Identify which cell holds the provided text, then report its (x, y) central coordinate. 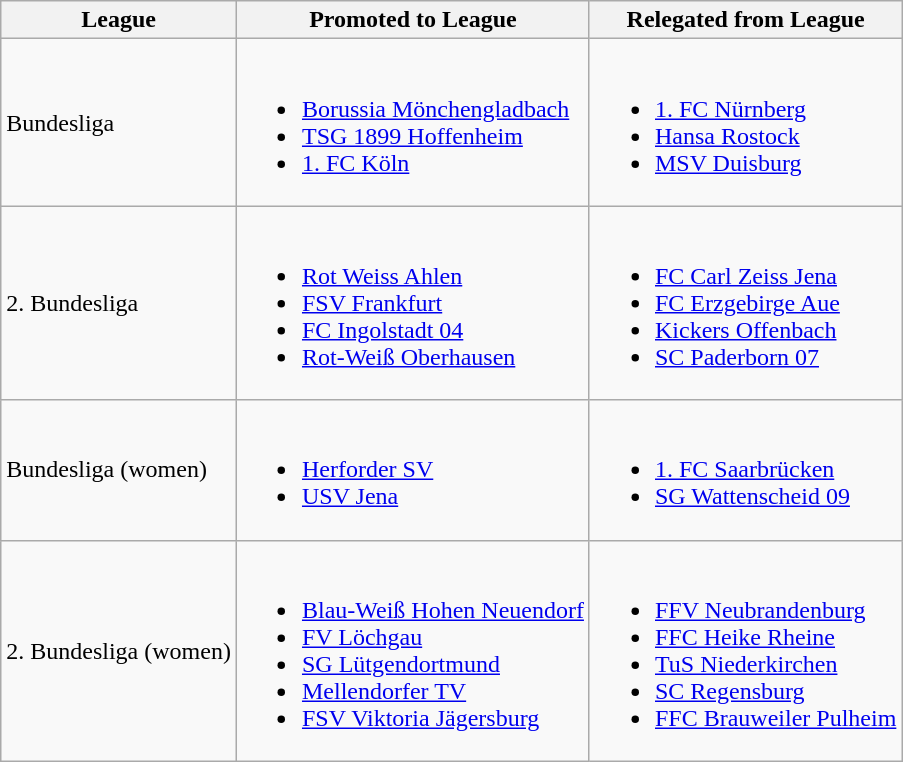
Relegated from League (745, 20)
Borussia MönchengladbachTSG 1899 Hoffenheim1. FC Köln (412, 122)
FC Carl Zeiss JenaFC Erzgebirge AueKickers OffenbachSC Paderborn 07 (745, 303)
Promoted to League (412, 20)
1. FC NürnbergHansa RostockMSV Duisburg (745, 122)
2. Bundesliga (women) (119, 650)
Bundesliga (119, 122)
1. FC SaarbrückenSG Wattenscheid 09 (745, 470)
FFV NeubrandenburgFFC Heike RheineTuS NiederkirchenSC RegensburgFFC Brauweiler Pulheim (745, 650)
Rot Weiss AhlenFSV FrankfurtFC Ingolstadt 04Rot-Weiß Oberhausen (412, 303)
Herforder SVUSV Jena (412, 470)
2. Bundesliga (119, 303)
Blau-Weiß Hohen NeuendorfFV LöchgauSG LütgendortmundMellendorfer TVFSV Viktoria Jägersburg (412, 650)
Bundesliga (women) (119, 470)
League (119, 20)
